Capture the cell that displays the provided text and extract its [x, y] central coordinate. 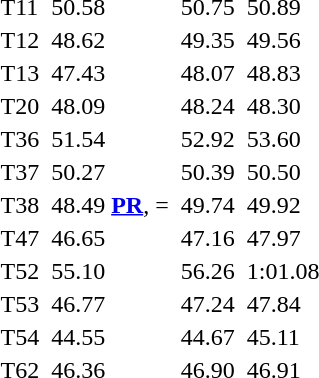
48.62 [110, 40]
44.67 [208, 337]
52.92 [208, 139]
46.65 [110, 238]
44.55 [110, 337]
48.07 [208, 73]
56.26 [208, 271]
49.74 [208, 205]
47.16 [208, 238]
50.39 [208, 172]
47.24 [208, 304]
47.43 [110, 73]
48.49 PR, = [110, 205]
50.27 [110, 172]
48.09 [110, 106]
55.10 [110, 271]
48.24 [208, 106]
49.35 [208, 40]
46.77 [110, 304]
51.54 [110, 139]
